Find where the given text appears and provide that cell's center as (X, Y) coordinate. 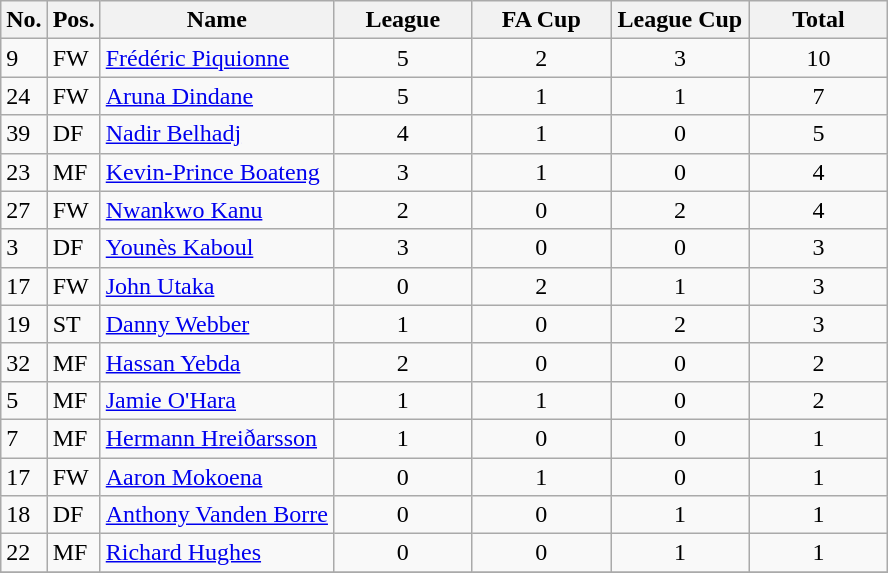
Hermann Hreiðarsson (216, 438)
John Utaka (216, 286)
Nadir Belhadj (216, 134)
Anthony Vanden Borre (216, 515)
39 (24, 134)
Aaron Mokoena (216, 477)
9 (24, 58)
Richard Hughes (216, 553)
27 (24, 210)
Danny Webber (216, 324)
19 (24, 324)
ST (74, 324)
24 (24, 96)
Total (818, 20)
Kevin-Prince Boateng (216, 172)
Pos. (74, 20)
League (402, 20)
FA Cup (542, 20)
Jamie O'Hara (216, 400)
10 (818, 58)
22 (24, 553)
Hassan Yebda (216, 362)
32 (24, 362)
18 (24, 515)
Younès Kaboul (216, 248)
Name (216, 20)
Aruna Dindane (216, 96)
League Cup (680, 20)
Frédéric Piquionne (216, 58)
Nwankwo Kanu (216, 210)
No. (24, 20)
23 (24, 172)
